Identify which cell holds the provided text, then report its (x, y) central coordinate. 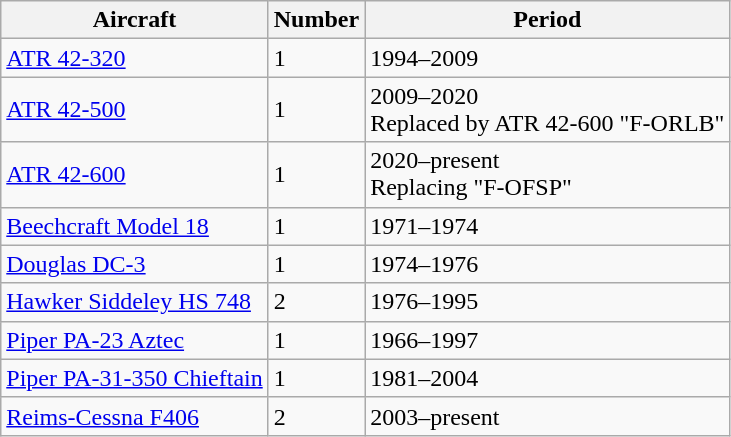
1974–1976 (548, 264)
1976–1995 (548, 302)
ATR 42-600 (134, 174)
Aircraft (134, 20)
Piper PA-31-350 Chieftain (134, 378)
Douglas DC-3 (134, 264)
2009–2020Replaced by ATR 42-600 "F-ORLB" (548, 110)
ATR 42-320 (134, 58)
Reims-Cessna F406 (134, 416)
2020–presentReplacing "F-OFSP" (548, 174)
Hawker Siddeley HS 748 (134, 302)
Period (548, 20)
2003–present (548, 416)
1981–2004 (548, 378)
1966–1997 (548, 340)
1994–2009 (548, 58)
Beechcraft Model 18 (134, 226)
1971–1974 (548, 226)
Piper PA-23 Aztec (134, 340)
Number (316, 20)
ATR 42-500 (134, 110)
